Determine the (x, y) coordinate at the center of the cell enclosing the given text.  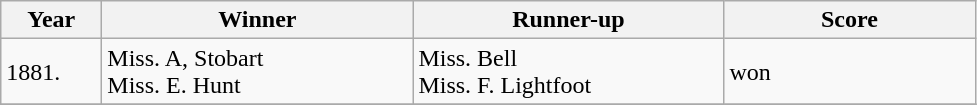
Score (850, 20)
Year (52, 20)
won (850, 72)
Winner (258, 20)
Miss. A, Stobart Miss. E. Hunt (258, 72)
1881. (52, 72)
Miss. Bell Miss. F. Lightfoot (568, 72)
Runner-up (568, 20)
